Return [X, Y] of the center of cell containing provided text 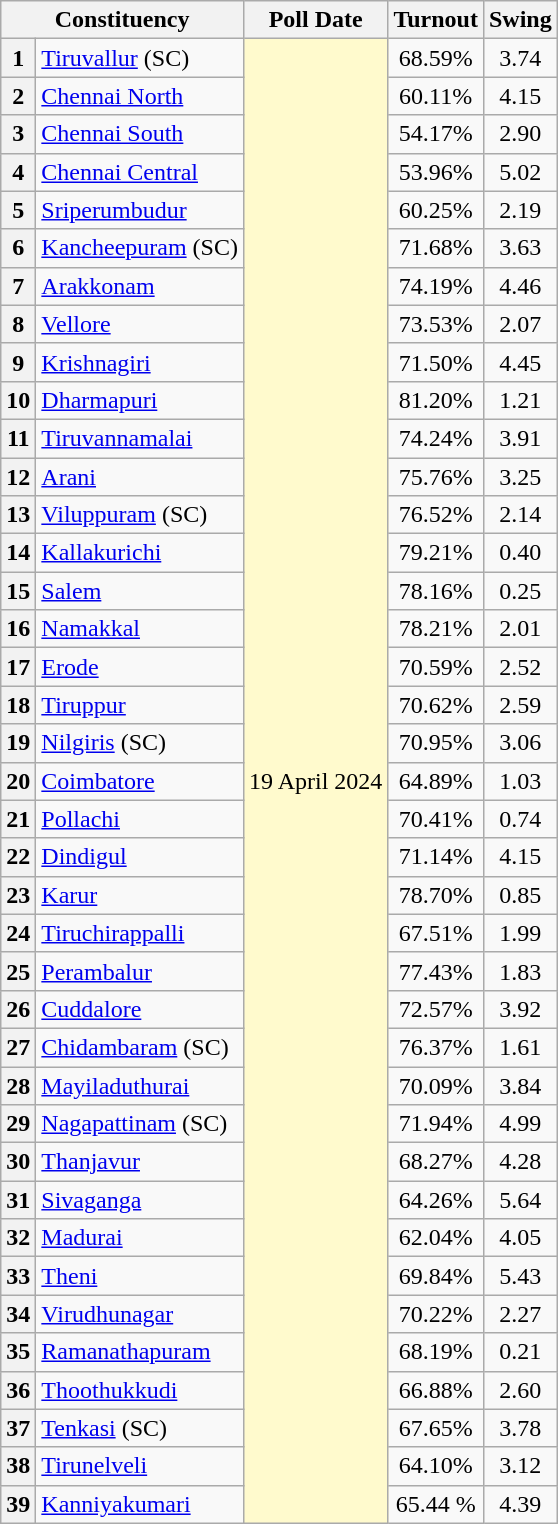
76.37% [436, 1047]
Ramanathapuram [140, 1352]
16 [18, 629]
10 [18, 400]
53.96% [436, 172]
29 [18, 1124]
Swing [520, 20]
67.65% [436, 1428]
Arani [140, 477]
68.27% [436, 1162]
Erode [140, 667]
2.19 [520, 210]
3.92 [520, 1009]
75.76% [436, 477]
Salem [140, 591]
0.85 [520, 895]
11 [18, 438]
1 [18, 58]
Cuddalore [140, 1009]
4.99 [520, 1124]
74.19% [436, 286]
18 [18, 705]
Arakkonam [140, 286]
15 [18, 591]
3.63 [520, 248]
67.51% [436, 933]
13 [18, 515]
Virudhunagar [140, 1314]
23 [18, 895]
Turnout [436, 20]
2.52 [520, 667]
27 [18, 1047]
70.95% [436, 743]
66.88% [436, 1390]
2.59 [520, 705]
71.50% [436, 362]
Poll Date [315, 20]
4.05 [520, 1238]
Thanjavur [140, 1162]
21 [18, 819]
0.21 [520, 1352]
70.59% [436, 667]
3.06 [520, 743]
30 [18, 1162]
33 [18, 1276]
5.64 [520, 1200]
2 [18, 96]
31 [18, 1200]
Chennai Central [140, 172]
73.53% [436, 324]
70.62% [436, 705]
0.74 [520, 819]
8 [18, 324]
Namakkal [140, 629]
2.14 [520, 515]
4.45 [520, 362]
1.03 [520, 781]
81.20% [436, 400]
60.11% [436, 96]
4.39 [520, 1504]
Tiruvannamalai [140, 438]
Tiruchirappalli [140, 933]
1.99 [520, 933]
1.83 [520, 971]
3.74 [520, 58]
5 [18, 210]
19 April 2024 [315, 781]
9 [18, 362]
68.19% [436, 1352]
3.12 [520, 1466]
68.59% [436, 58]
0.40 [520, 553]
17 [18, 667]
76.52% [436, 515]
Constituency [122, 20]
4.28 [520, 1162]
Vellore [140, 324]
20 [18, 781]
71.94% [436, 1124]
Nagapattinam (SC) [140, 1124]
71.68% [436, 248]
2.27 [520, 1314]
19 [18, 743]
69.84% [436, 1276]
3.25 [520, 477]
39 [18, 1504]
28 [18, 1085]
77.43% [436, 971]
Coimbatore [140, 781]
5.02 [520, 172]
1.61 [520, 1047]
65.44 % [436, 1504]
Tenkasi (SC) [140, 1428]
78.16% [436, 591]
64.89% [436, 781]
0.25 [520, 591]
2.07 [520, 324]
78.21% [436, 629]
37 [18, 1428]
Kallakurichi [140, 553]
2.60 [520, 1390]
72.57% [436, 1009]
3.78 [520, 1428]
Karur [140, 895]
Viluppuram (SC) [140, 515]
3.91 [520, 438]
12 [18, 477]
64.26% [436, 1200]
70.41% [436, 819]
36 [18, 1390]
78.70% [436, 895]
25 [18, 971]
3 [18, 134]
Perambalur [140, 971]
60.25% [436, 210]
22 [18, 857]
70.09% [436, 1085]
Chidambaram (SC) [140, 1047]
1.21 [520, 400]
Krishnagiri [140, 362]
Pollachi [140, 819]
32 [18, 1238]
54.17% [436, 134]
Thoothukkudi [140, 1390]
64.10% [436, 1466]
70.22% [436, 1314]
Nilgiris (SC) [140, 743]
14 [18, 553]
71.14% [436, 857]
Dindigul [140, 857]
38 [18, 1466]
5.43 [520, 1276]
79.21% [436, 553]
35 [18, 1352]
Kanniyakumari [140, 1504]
Chennai North [140, 96]
26 [18, 1009]
2.01 [520, 629]
Tirunelveli [140, 1466]
4.46 [520, 286]
Madurai [140, 1238]
Chennai South [140, 134]
Dharmapuri [140, 400]
Sivaganga [140, 1200]
24 [18, 933]
Tiruppur [140, 705]
7 [18, 286]
4 [18, 172]
34 [18, 1314]
2.90 [520, 134]
62.04% [436, 1238]
Mayiladuthurai [140, 1085]
Sriperumbudur [140, 210]
3.84 [520, 1085]
74.24% [436, 438]
6 [18, 248]
Theni [140, 1276]
Tiruvallur (SC) [140, 58]
Kancheepuram (SC) [140, 248]
